Determine the [X, Y] coordinate at the center of the cell enclosing the given text.  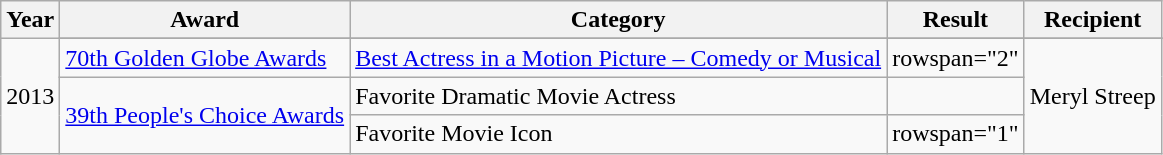
Meryl Streep [1092, 96]
39th People's Choice Awards [205, 115]
Result [956, 20]
Best Actress in a Motion Picture – Comedy or Musical [618, 58]
rowspan="1" [956, 134]
2013 [30, 96]
Favorite Movie Icon [618, 134]
70th Golden Globe Awards [205, 58]
Recipient [1092, 20]
Year [30, 20]
Award [205, 20]
rowspan="2" [956, 58]
Favorite Dramatic Movie Actress [618, 96]
Category [618, 20]
